Capture the cell that displays the provided text and extract its [X, Y] central coordinate. 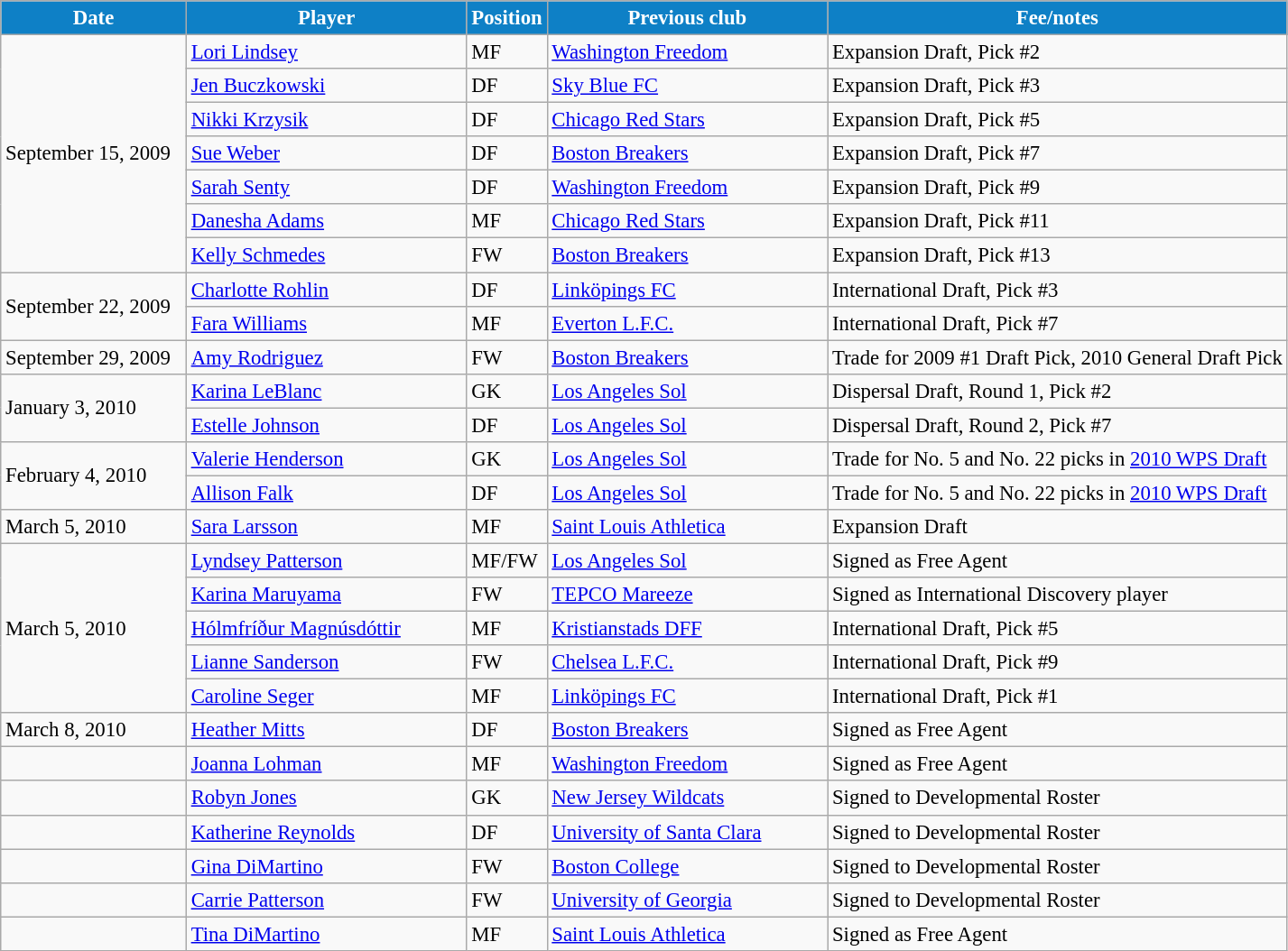
Signed as International Discovery player [1058, 595]
Boston College [688, 866]
September 15, 2009 [94, 153]
Karina LeBlanc [327, 391]
Sara Larsson [327, 527]
Karina Maruyama [327, 595]
Joanna Lohman [327, 764]
Position [507, 18]
New Jersey Wildcats [688, 799]
International Draft, Pick #9 [1058, 662]
Allison Falk [327, 493]
September 22, 2009 [94, 307]
Amy Rodriguez [327, 357]
Fara Williams [327, 323]
Expansion Draft, Pick #9 [1058, 188]
Tina DiMartino [327, 934]
Charlotte Rohlin [327, 290]
Dispersal Draft, Round 1, Pick #2 [1058, 391]
University of Georgia [688, 900]
Previous club [688, 18]
Everton L.F.C. [688, 323]
Carrie Patterson [327, 900]
September 29, 2009 [94, 357]
Expansion Draft, Pick #11 [1058, 221]
Sky Blue FC [688, 86]
Valerie Henderson [327, 459]
Nikki Krzysik [327, 120]
Kelly Schmedes [327, 255]
Expansion Draft, Pick #3 [1058, 86]
Expansion Draft, Pick #2 [1058, 52]
Robyn Jones [327, 799]
Lori Lindsey [327, 52]
Trade for 2009 #1 Draft Pick, 2010 General Draft Pick [1058, 357]
Heather Mitts [327, 730]
Caroline Seger [327, 697]
Expansion Draft, Pick #13 [1058, 255]
Lyndsey Patterson [327, 560]
University of Santa Clara [688, 832]
January 3, 2010 [94, 408]
Estelle Johnson [327, 425]
Gina DiMartino [327, 866]
Date [94, 18]
Sue Weber [327, 153]
Sarah Senty [327, 188]
MF/FW [507, 560]
Dispersal Draft, Round 2, Pick #7 [1058, 425]
Danesha Adams [327, 221]
Expansion Draft, Pick #7 [1058, 153]
Expansion Draft [1058, 527]
Lianne Sanderson [327, 662]
Hólmfríður Magnúsdóttir [327, 629]
Fee/notes [1058, 18]
TEPCO Mareeze [688, 595]
March 8, 2010 [94, 730]
International Draft, Pick #3 [1058, 290]
Jen Buczkowski [327, 86]
Expansion Draft, Pick #5 [1058, 120]
International Draft, Pick #7 [1058, 323]
February 4, 2010 [94, 476]
International Draft, Pick #5 [1058, 629]
Kristianstads DFF [688, 629]
Player [327, 18]
Chelsea L.F.C. [688, 662]
International Draft, Pick #1 [1058, 697]
Katherine Reynolds [327, 832]
